For the text-containing cell, return its midpoint in [X, Y] coordinate format. 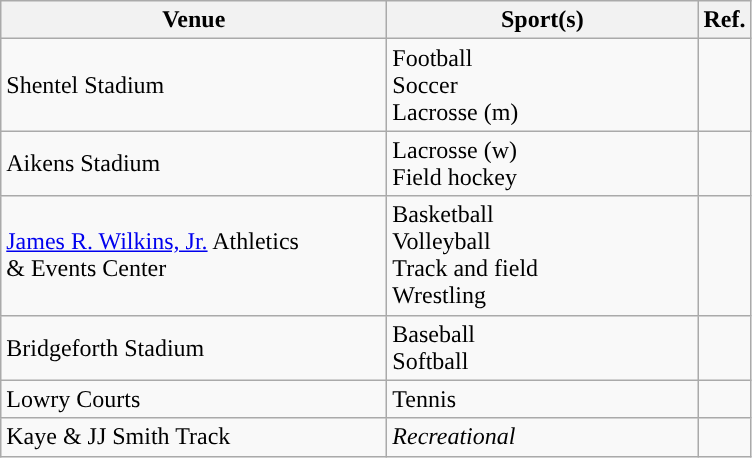
Lacrosse (w) Field hockey [542, 164]
Football Soccer Lacrosse (m) [542, 85]
Ref. [724, 20]
Aikens Stadium [194, 164]
Recreational [542, 437]
Shentel Stadium [194, 85]
Bridgeforth Stadium [194, 348]
Sport(s) [542, 20]
Baseball Softball [542, 348]
Basketball Volleyball Track and field Wrestling [542, 256]
Venue [194, 20]
James R. Wilkins, Jr. Athletics & Events Center [194, 256]
Tennis [542, 399]
Kaye & JJ Smith Track [194, 437]
Lowry Courts [194, 399]
